Identify which cell holds the provided text, then report its [X, Y] central coordinate. 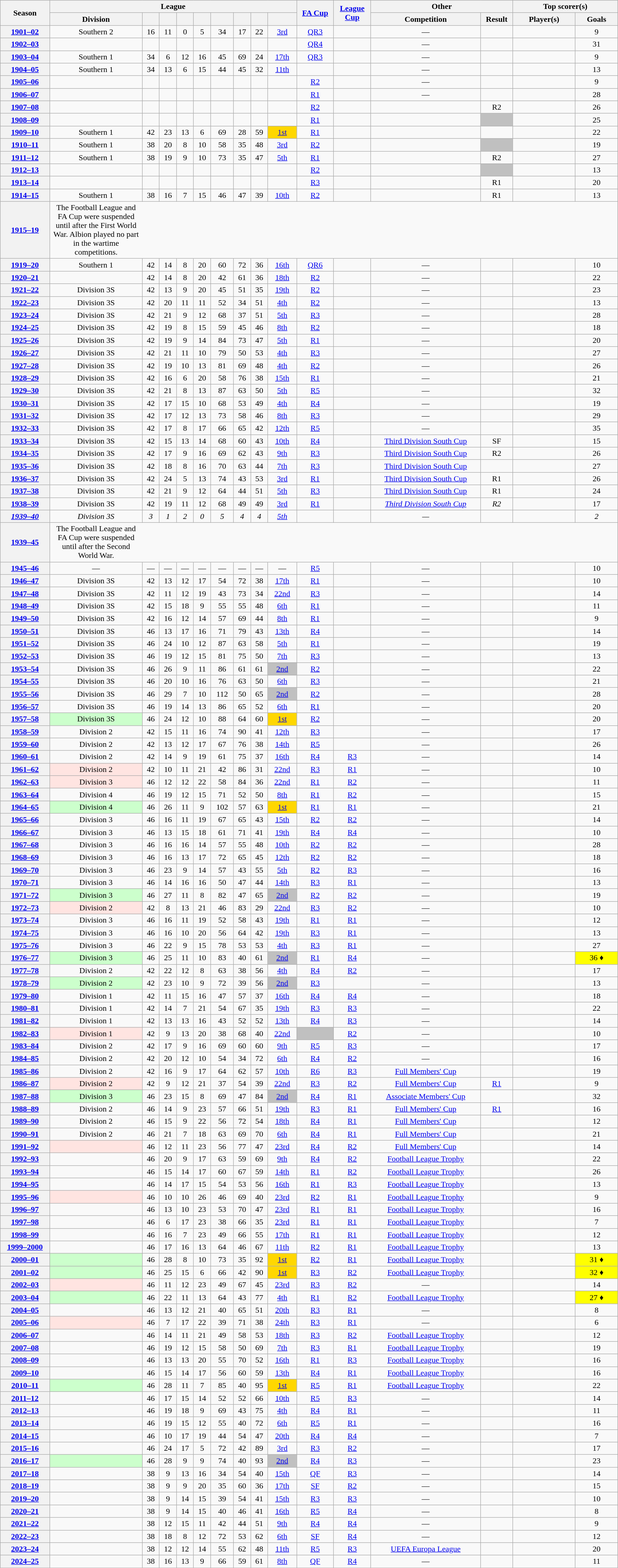
QR4 [315, 44]
2006–07 [25, 1335]
1904–05 [25, 69]
2020–21 [25, 1511]
1962–63 [25, 782]
2002–03 [25, 1285]
1926–27 [25, 353]
1961–62 [25, 769]
Other [442, 7]
78 [222, 945]
1964–65 [25, 807]
1931–32 [25, 416]
The Football League and FA Cup were suspended until after the Second World War. [96, 542]
2000–01 [25, 1260]
1949–50 [25, 618]
1945–46 [25, 568]
1971–72 [25, 895]
1960–61 [25, 757]
24th [282, 1323]
2024–25 [25, 1561]
1976–77 [25, 958]
1992–93 [25, 1159]
1913–14 [25, 183]
2001–02 [25, 1272]
2009–10 [25, 1373]
88 [222, 719]
2017–18 [25, 1474]
The Football League and FA Cup were suspended until after the First World War. Albion played no part in the wartime competitions. [96, 230]
1973–74 [25, 920]
1967–68 [25, 845]
1959–60 [25, 744]
1994–95 [25, 1184]
Goals [597, 19]
Top scorer(s) [565, 7]
1924–25 [25, 328]
2012–13 [25, 1410]
31 ♦ [597, 1260]
1925–26 [25, 340]
95 [259, 1385]
1969–70 [25, 870]
League [173, 7]
2016–17 [25, 1461]
2007–08 [25, 1348]
2005–06 [25, 1323]
1928–29 [25, 378]
2013–14 [25, 1423]
27 ♦ [597, 1297]
2021–22 [25, 1524]
3 [151, 516]
1951–52 [25, 644]
1978–79 [25, 983]
1984–85 [25, 1059]
92 [259, 1260]
2019–20 [25, 1499]
1948–49 [25, 606]
1929–30 [25, 390]
2023–24 [25, 1549]
1953–54 [25, 669]
1920–21 [25, 277]
1957–58 [25, 719]
1979–80 [25, 996]
FA Cup [315, 13]
2004–05 [25, 1310]
1998–99 [25, 1234]
1970–71 [25, 883]
1921–22 [25, 290]
1974–75 [25, 933]
36 ♦ [597, 958]
1987–88 [25, 1096]
112 [222, 694]
2014–15 [25, 1436]
32 ♦ [597, 1272]
93 [259, 1461]
2015–16 [25, 1448]
2003–04 [25, 1297]
1936–37 [25, 479]
1934–35 [25, 454]
1902–03 [25, 44]
1906–07 [25, 94]
1991–92 [25, 1147]
1975–76 [25, 945]
1966–67 [25, 832]
1982–83 [25, 1034]
1912–13 [25, 170]
1968–69 [25, 857]
1988–89 [25, 1109]
R6 [315, 1071]
Associate Members' Cup [426, 1096]
1952–53 [25, 656]
1946–47 [25, 581]
1919–20 [25, 265]
League Cup [352, 13]
2011–12 [25, 1398]
1986–87 [25, 1084]
1910–11 [25, 145]
1980–81 [25, 1008]
1956–57 [25, 707]
1914–15 [25, 195]
1999–2000 [25, 1247]
1977–78 [25, 970]
1983–84 [25, 1046]
1938–39 [25, 504]
1908–09 [25, 120]
85 [222, 1385]
1958–59 [25, 732]
1954–55 [25, 681]
1927–28 [25, 365]
1915–19 [25, 230]
1939–45 [25, 542]
2018–19 [25, 1486]
1965–66 [25, 820]
1963–64 [25, 794]
1935–36 [25, 466]
1995–96 [25, 1197]
1955–56 [25, 694]
1937–38 [25, 491]
1923–24 [25, 315]
1981–82 [25, 1021]
1990–91 [25, 1134]
Southern 2 [96, 32]
1930–31 [25, 403]
1905–06 [25, 82]
1922–23 [25, 303]
Result [497, 19]
2008–09 [25, 1360]
1932–33 [25, 428]
1993–94 [25, 1172]
1997–98 [25, 1222]
Division [96, 19]
1933–34 [25, 441]
1947–48 [25, 593]
1950–51 [25, 631]
Competition [426, 19]
1989–90 [25, 1121]
1939–40 [25, 516]
102 [222, 807]
82 [222, 895]
2010–11 [25, 1385]
1907–08 [25, 107]
1 [168, 516]
1901–02 [25, 32]
1996–97 [25, 1209]
1903–04 [25, 57]
1911–12 [25, 158]
2022–23 [25, 1536]
89 [259, 1448]
QR6 [315, 265]
1985–86 [25, 1071]
Season [25, 13]
UEFA Europa League [426, 1549]
1972–73 [25, 908]
Player(s) [544, 19]
1909–10 [25, 132]
